Locate the cell with the specified text and output its [x, y] center coordinate. 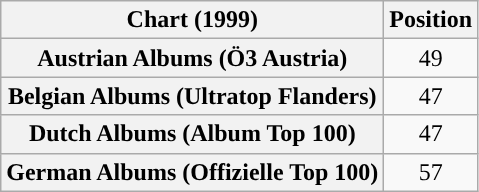
Belgian Albums (Ultratop Flanders) [192, 96]
Dutch Albums (Album Top 100) [192, 134]
Position [431, 20]
German Albums (Offizielle Top 100) [192, 172]
Chart (1999) [192, 20]
49 [431, 58]
57 [431, 172]
Austrian Albums (Ö3 Austria) [192, 58]
